Capture the cell that displays the provided text and extract its (x, y) central coordinate. 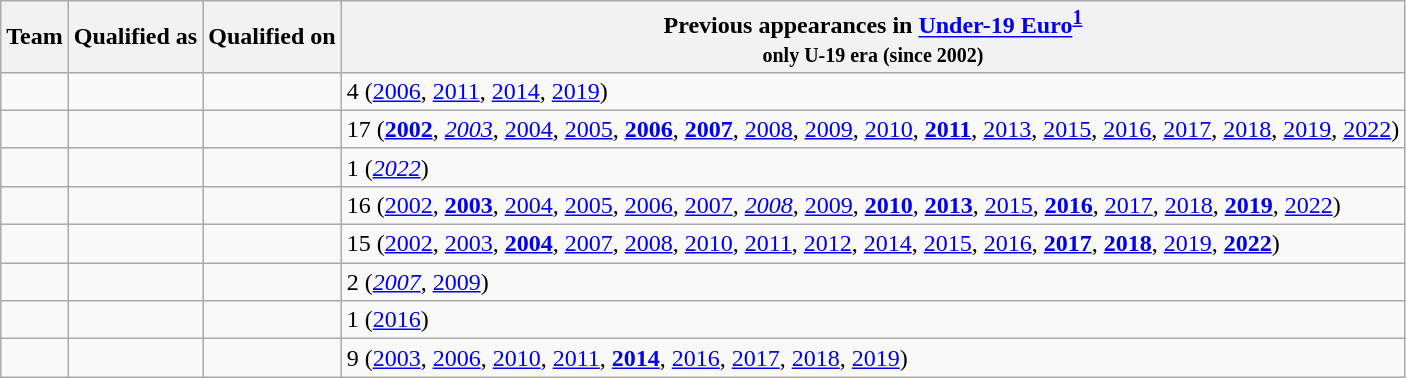
9 (2003, 2006, 2010, 2011, 2014, 2016, 2017, 2018, 2019) (873, 358)
1 (2022) (873, 167)
16 (2002, 2003, 2004, 2005, 2006, 2007, 2008, 2009, 2010, 2013, 2015, 2016, 2017, 2018, 2019, 2022) (873, 205)
1 (2016) (873, 320)
2 (2007, 2009) (873, 282)
Qualified on (272, 37)
4 (2006, 2011, 2014, 2019) (873, 91)
Previous appearances in Under-19 Euro1only U-19 era (since 2002) (873, 37)
Team (35, 37)
15 (2002, 2003, 2004, 2007, 2008, 2010, 2011, 2012, 2014, 2015, 2016, 2017, 2018, 2019, 2022) (873, 244)
Qualified as (135, 37)
17 (2002, 2003, 2004, 2005, 2006, 2007, 2008, 2009, 2010, 2011, 2013, 2015, 2016, 2017, 2018, 2019, 2022) (873, 129)
